Detect which cell encompasses the target text, then output its [x, y] center coordinate. 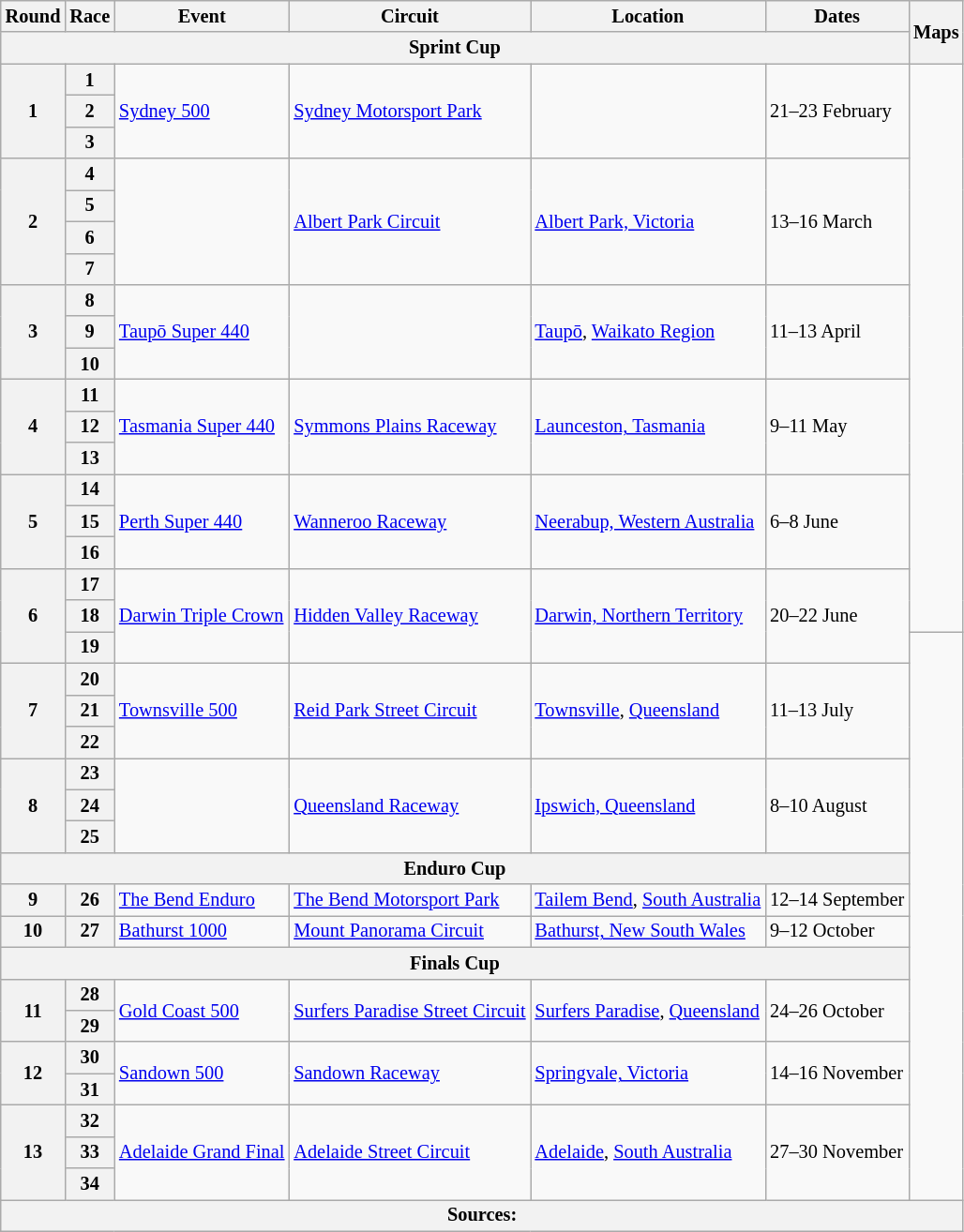
Race [90, 16]
Enduro Cup [455, 868]
Sandown Raceway [409, 1073]
23 [90, 774]
31 [90, 1089]
Sandown 500 [202, 1073]
14 [90, 489]
18 [90, 616]
Maps [936, 32]
32 [90, 1120]
Springvale, Victoria [649, 1073]
Mount Panorama Circuit [409, 931]
24–26 October [836, 1011]
Tailem Bend, South Australia [649, 900]
Hidden Valley Raceway [409, 615]
21–23 February [836, 111]
Event [202, 16]
Adelaide Street Circuit [409, 1151]
20–22 June [836, 615]
6–8 June [836, 521]
24 [90, 805]
33 [90, 1152]
28 [90, 995]
The Bend Enduro [202, 900]
19 [90, 647]
27 [90, 931]
Ipswich, Queensland [649, 804]
Surfers Paradise, Queensland [649, 1011]
Bathurst, New South Wales [649, 931]
27–30 November [836, 1151]
30 [90, 1058]
Queensland Raceway [409, 804]
Surfers Paradise Street Circuit [409, 1011]
Adelaide Grand Final [202, 1151]
Tasmania Super 440 [202, 426]
Sydney Motorsport Park [409, 111]
11–13 April [836, 332]
8–10 August [836, 804]
Darwin Triple Crown [202, 615]
20 [90, 679]
34 [90, 1184]
Circuit [409, 16]
12–14 September [836, 900]
Taupō, Waikato Region [649, 332]
Darwin, Northern Territory [649, 615]
Neerabup, Western Australia [649, 521]
Adelaide, South Australia [649, 1151]
14–16 November [836, 1073]
Albert Park, Victoria [649, 221]
9–11 May [836, 426]
Launceston, Tasmania [649, 426]
Albert Park Circuit [409, 221]
Sprint Cup [455, 48]
15 [90, 521]
Townsville 500 [202, 711]
9–12 October [836, 931]
17 [90, 584]
Gold Coast 500 [202, 1011]
25 [90, 836]
Dates [836, 16]
Location [649, 16]
The Bend Motorsport Park [409, 900]
Sources: [482, 1215]
Reid Park Street Circuit [409, 711]
26 [90, 900]
Townsville, Queensland [649, 711]
11–13 July [836, 711]
Perth Super 440 [202, 521]
Wanneroo Raceway [409, 521]
Finals Cup [455, 963]
21 [90, 711]
22 [90, 742]
13–16 March [836, 221]
16 [90, 552]
Round [34, 16]
29 [90, 1026]
Taupō Super 440 [202, 332]
Sydney 500 [202, 111]
Symmons Plains Raceway [409, 426]
Bathurst 1000 [202, 931]
